Find where the given text appears and provide that cell's center as (X, Y) coordinate. 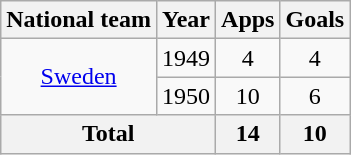
Year (186, 20)
National team (79, 20)
Sweden (79, 77)
Apps (248, 20)
Goals (315, 20)
1950 (186, 96)
6 (315, 96)
14 (248, 134)
Total (108, 134)
1949 (186, 58)
